Identify which cell holds the provided text, then report its (x, y) central coordinate. 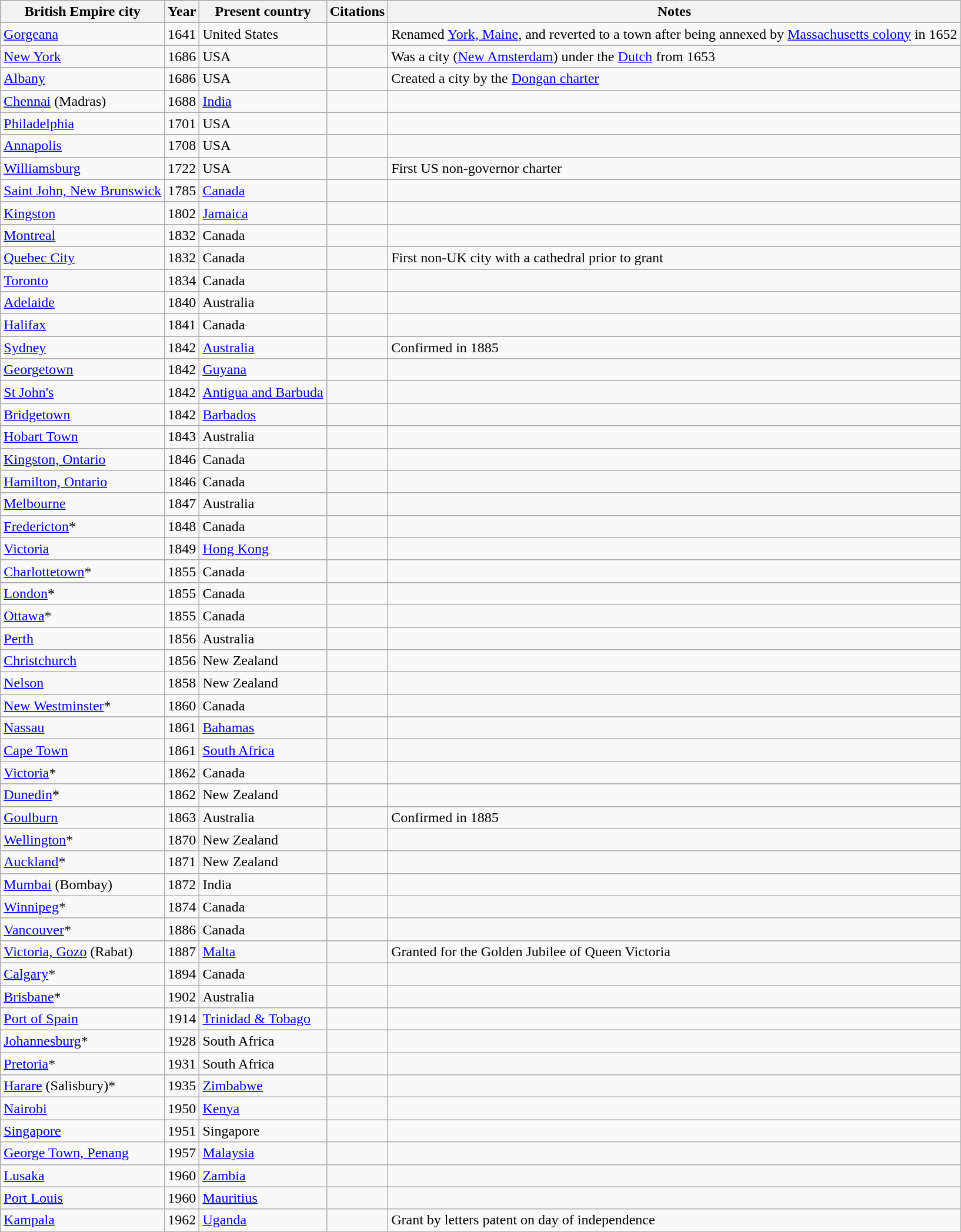
1950 (182, 1109)
Port Louis (82, 1198)
Zambia (263, 1176)
Kingston (82, 213)
1641 (182, 34)
1951 (182, 1131)
Antigua and Barbuda (263, 392)
1848 (182, 526)
Wellington* (82, 840)
1914 (182, 1019)
Calgary* (82, 974)
Halifax (82, 325)
Nelson (82, 683)
Mumbai (Bombay) (82, 884)
Malta (263, 951)
Georgetown (82, 370)
Bridgetown (82, 415)
1887 (182, 951)
Saint John, New Brunswick (82, 191)
1688 (182, 101)
Bahamas (263, 728)
Dunedin* (82, 795)
Guyana (263, 370)
Ottawa* (82, 616)
1802 (182, 213)
Toronto (82, 281)
New York (82, 56)
Nassau (82, 728)
Philadelphia (82, 123)
Chennai (Madras) (82, 101)
1935 (182, 1086)
Christchurch (82, 661)
1962 (182, 1220)
St John's (82, 392)
Port of Spain (82, 1019)
Perth (82, 638)
Kenya (263, 1109)
George Town, Penang (82, 1153)
Fredericton* (82, 526)
Goulburn (82, 817)
Hobart Town (82, 437)
1847 (182, 504)
Present country (263, 12)
1931 (182, 1064)
1870 (182, 840)
Malaysia (263, 1153)
Johannesburg* (82, 1041)
Kingston, Ontario (82, 459)
1840 (182, 303)
Hong Kong (263, 549)
British Empire city (82, 12)
1871 (182, 862)
1894 (182, 974)
First US non-governor charter (675, 168)
Lusaka (82, 1176)
Created a city by the Dongan charter (675, 79)
Melbourne (82, 504)
1928 (182, 1041)
Albany (82, 79)
1863 (182, 817)
Granted for the Golden Jubilee of Queen Victoria (675, 951)
Harare (Salisbury)* (82, 1086)
Mauritius (263, 1198)
1957 (182, 1153)
1701 (182, 123)
Montreal (82, 235)
Winnipeg* (82, 907)
First non-UK city with a cathedral prior to grant (675, 258)
Quebec City (82, 258)
Annapolis (82, 146)
1841 (182, 325)
Hamilton, Ontario (82, 482)
1886 (182, 929)
Victoria (82, 549)
1834 (182, 281)
London* (82, 593)
1843 (182, 437)
Auckland* (82, 862)
1902 (182, 997)
Vancouver* (82, 929)
1849 (182, 549)
Citations (357, 12)
United States (263, 34)
New Westminster* (82, 706)
1874 (182, 907)
Nairobi (82, 1109)
Victoria, Gozo (Rabat) (82, 951)
Cape Town (82, 750)
Uganda (263, 1220)
Trinidad & Tobago (263, 1019)
1708 (182, 146)
Notes (675, 12)
Pretoria* (82, 1064)
1785 (182, 191)
Charlottetown* (82, 571)
Gorgeana (82, 34)
Victoria* (82, 773)
Year (182, 12)
Was a city (New Amsterdam) under the Dutch from 1653 (675, 56)
Sydney (82, 348)
1872 (182, 884)
Brisbane* (82, 997)
Grant by letters patent on day of independence (675, 1220)
Williamsburg (82, 168)
1860 (182, 706)
Barbados (263, 415)
Adelaide (82, 303)
Kampala (82, 1220)
Zimbabwe (263, 1086)
Jamaica (263, 213)
1722 (182, 168)
Renamed York, Maine, and reverted to a town after being annexed by Massachusetts colony in 1652 (675, 34)
1858 (182, 683)
